Output the (X, Y) coordinate of the center of the cell containing the given text.  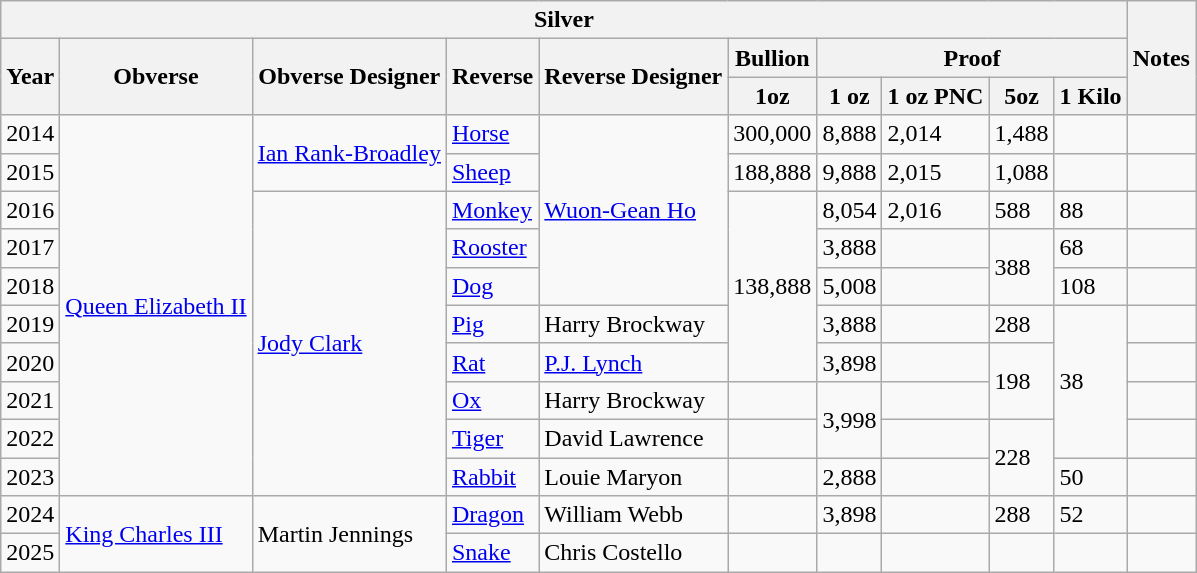
2016 (30, 210)
William Webb (634, 515)
2021 (30, 400)
2014 (30, 134)
Dragon (492, 515)
2,015 (936, 172)
2022 (30, 438)
198 (1022, 381)
2,016 (936, 210)
2,888 (850, 477)
Rat (492, 362)
Bullion (772, 58)
Reverse (492, 77)
5,008 (850, 286)
2023 (30, 477)
300,000 (772, 134)
52 (1090, 515)
Obverse (156, 77)
Monkey (492, 210)
588 (1022, 210)
Louie Maryon (634, 477)
1,088 (1022, 172)
Reverse Designer (634, 77)
1oz (772, 96)
2019 (30, 324)
9,888 (850, 172)
2,014 (936, 134)
Wuon-Gean Ho (634, 210)
Obverse Designer (349, 77)
2015 (30, 172)
388 (1022, 267)
228 (1022, 457)
2025 (30, 553)
1 oz (850, 96)
Year (30, 77)
Rooster (492, 248)
Sheep (492, 172)
Ian Rank-Broadley (349, 153)
108 (1090, 286)
King Charles III (156, 534)
Martin Jennings (349, 534)
5oz (1022, 96)
8,054 (850, 210)
188,888 (772, 172)
2017 (30, 248)
68 (1090, 248)
Proof (972, 58)
Dog (492, 286)
8,888 (850, 134)
Silver (564, 20)
3,998 (850, 419)
2020 (30, 362)
Ox (492, 400)
Jody Clark (349, 343)
P.J. Lynch (634, 362)
Queen Elizabeth II (156, 306)
Snake (492, 553)
50 (1090, 477)
1 Kilo (1090, 96)
Horse (492, 134)
David Lawrence (634, 438)
Tiger (492, 438)
Notes (1161, 58)
Rabbit (492, 477)
138,888 (772, 286)
Pig (492, 324)
2018 (30, 286)
Chris Costello (634, 553)
88 (1090, 210)
1,488 (1022, 134)
38 (1090, 381)
2024 (30, 515)
1 oz PNC (936, 96)
